Search for the cell housing the specified text and yield its (x, y) center coordinate. 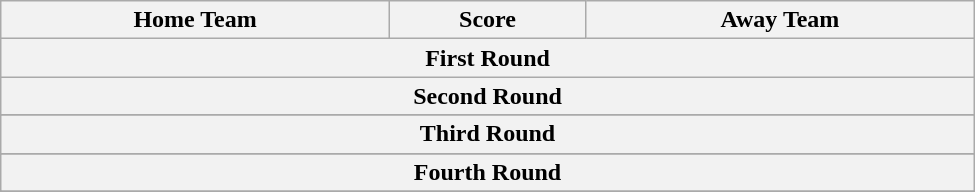
Fourth Round (488, 172)
Home Team (196, 20)
Score (487, 20)
Second Round (488, 96)
Away Team (780, 20)
First Round (488, 58)
Third Round (488, 134)
